Search for the cell housing the specified text and yield its [X, Y] center coordinate. 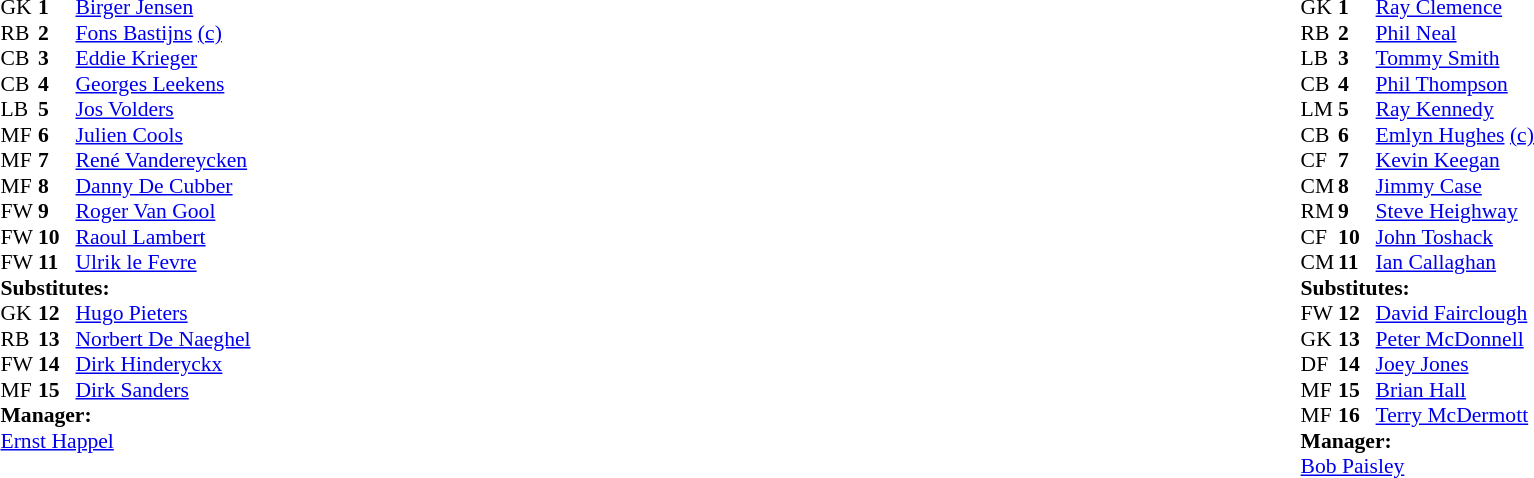
Norbert De Naeghel [164, 339]
Danny De Cubber [164, 186]
Raoul Lambert [164, 237]
Jimmy Case [1455, 186]
RM [1320, 211]
Fons Bastijns (c) [164, 33]
John Toshack [1455, 237]
16 [1357, 415]
Ulrik le Fevre [164, 263]
Brian Hall [1455, 390]
Jos Volders [164, 109]
Phil Thompson [1455, 84]
René Vandereycken [164, 161]
Dirk Hinderyckx [164, 365]
Terry McDermott [1455, 415]
David Fairclough [1455, 313]
LM [1320, 109]
Ray Kennedy [1455, 109]
Julien Cools [164, 135]
Emlyn Hughes (c) [1455, 135]
Steve Heighway [1455, 211]
Ernst Happel [125, 441]
Joey Jones [1455, 365]
DF [1320, 365]
Georges Leekens [164, 84]
Kevin Keegan [1455, 161]
Ian Callaghan [1455, 263]
Eddie Krieger [164, 59]
Roger Van Gool [164, 211]
Phil Neal [1455, 33]
Peter McDonnell [1455, 339]
Tommy Smith [1455, 59]
Dirk Sanders [164, 390]
Hugo Pieters [164, 313]
